Provide the [X, Y] coordinate of the cell's center where the given text is located.  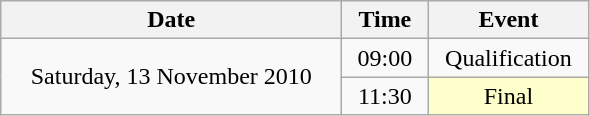
Final [508, 96]
Qualification [508, 58]
09:00 [385, 58]
Saturday, 13 November 2010 [172, 77]
Date [172, 20]
11:30 [385, 96]
Event [508, 20]
Time [385, 20]
